Pinpoint the cell where the given text exists, returning its [X, Y] midpoint coordinate. 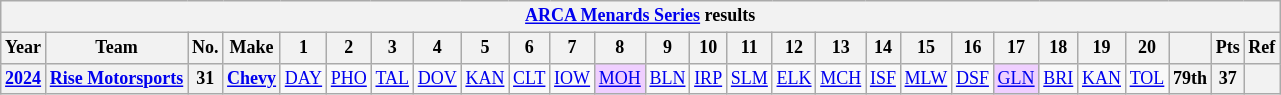
ARCA Menards Series results [640, 16]
Ref [1262, 48]
14 [884, 48]
3 [392, 48]
MLW [926, 78]
Rise Motorsports [116, 78]
MCH [841, 78]
No. [206, 48]
12 [794, 48]
Pts [1228, 48]
7 [572, 48]
13 [841, 48]
11 [749, 48]
DSF [973, 78]
16 [973, 48]
BRI [1058, 78]
IRP [708, 78]
37 [1228, 78]
8 [620, 48]
BLN [668, 78]
TAL [392, 78]
IOW [572, 78]
19 [1102, 48]
5 [485, 48]
Year [24, 48]
31 [206, 78]
TOL [1146, 78]
9 [668, 48]
DAY [303, 78]
79th [1190, 78]
10 [708, 48]
2 [348, 48]
15 [926, 48]
ELK [794, 78]
PHO [348, 78]
DOV [437, 78]
17 [1016, 48]
Team [116, 48]
20 [1146, 48]
6 [530, 48]
18 [1058, 48]
4 [437, 48]
SLM [749, 78]
Chevy [252, 78]
ISF [884, 78]
GLN [1016, 78]
1 [303, 48]
2024 [24, 78]
MOH [620, 78]
Make [252, 48]
CLT [530, 78]
